Pinpoint the cell where the given text exists, returning its (x, y) midpoint coordinate. 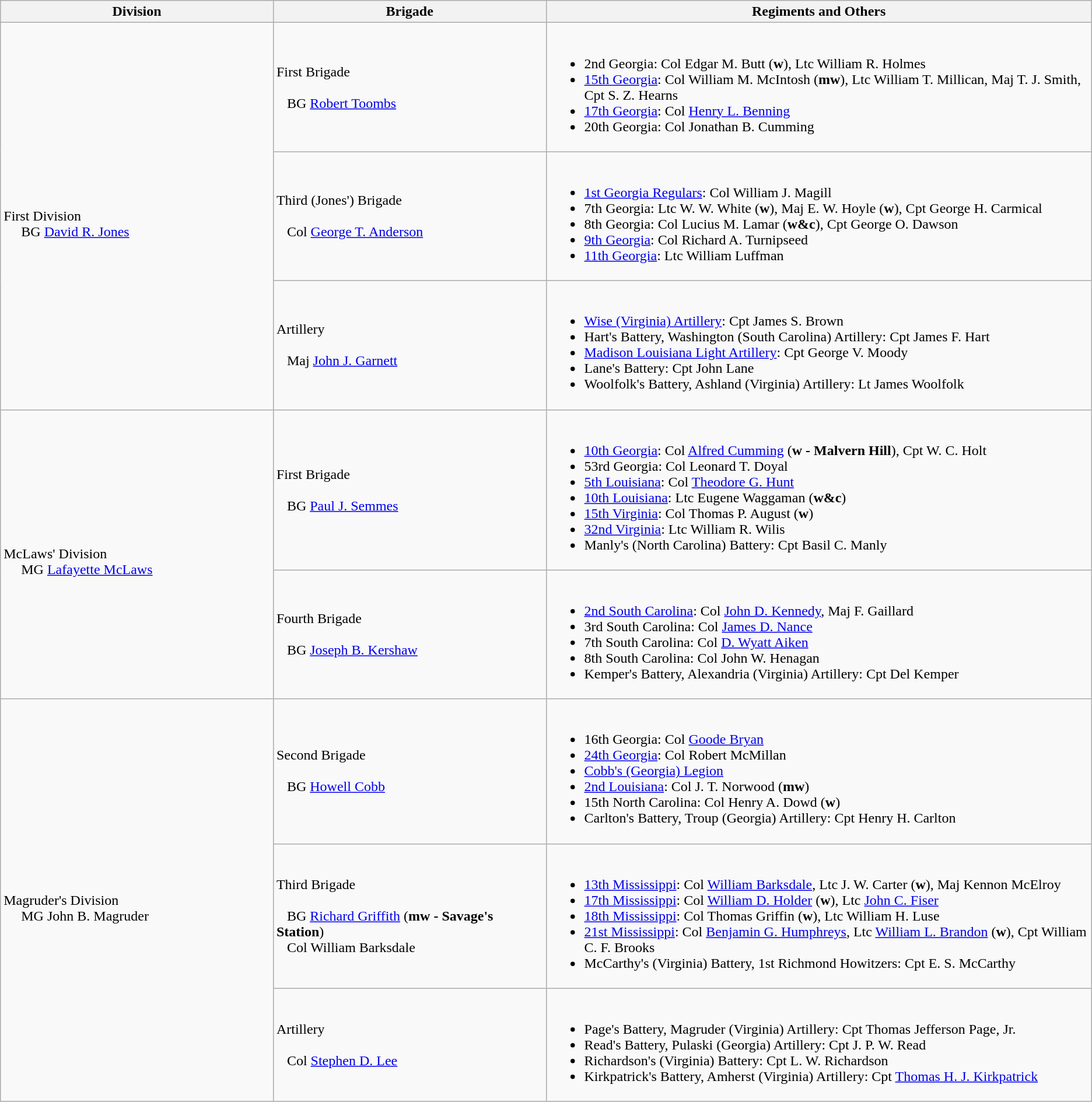
Artillery Col Stephen D. Lee (409, 1045)
Third (Jones') Brigade Col George T. Anderson (409, 216)
Magruder's Division MG John B. Magruder (137, 900)
Brigade (409, 12)
Second Brigade BG Howell Cobb (409, 771)
First Brigade BG Robert Toombs (409, 88)
Third Brigade BG Richard Griffith (mw - Savage's Station) Col William Barksdale (409, 916)
McLaws' Division MG Lafayette McLaws (137, 554)
Regiments and Others (819, 12)
Division (137, 12)
First Brigade BG Paul J. Semmes (409, 490)
Artillery Maj John J. Garnett (409, 345)
First Division BG David R. Jones (137, 216)
Fourth Brigade BG Joseph B. Kershaw (409, 635)
